Return the [x, y] coordinate for the center point of the cell that contains the specified text.  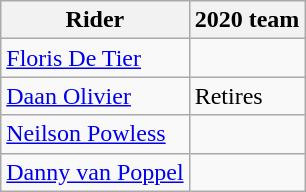
2020 team [247, 20]
Neilson Powless [95, 134]
Danny van Poppel [95, 172]
Floris De Tier [95, 58]
Rider [95, 20]
Daan Olivier [95, 96]
Retires [247, 96]
